Return (x, y) of the center of cell containing provided text 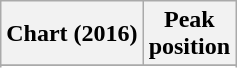
Chart (2016) (72, 34)
Peakposition (189, 34)
